Find where the given text appears and provide that cell's center as [X, Y] coordinate. 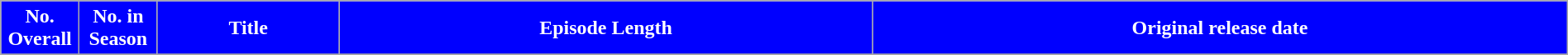
Title [248, 28]
Episode Length [605, 28]
No. Overall [40, 28]
Original release date [1220, 28]
No. in Season [117, 28]
